Return the (x, y) coordinate for the center point of the cell that contains the specified text.  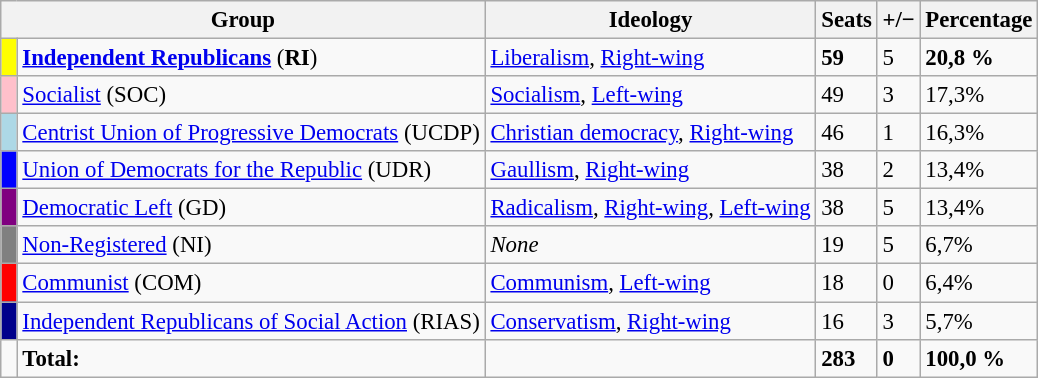
49 (846, 95)
2 (898, 170)
1 (898, 133)
Conservatism, Right-wing (650, 321)
Liberalism, Right-wing (650, 58)
Communist (COM) (251, 283)
6,4% (979, 283)
283 (846, 358)
6,7% (979, 245)
19 (846, 245)
46 (846, 133)
+/− (898, 20)
17,3% (979, 95)
Democratic Left (GD) (251, 208)
Non-Registered (NI) (251, 245)
Gaullism, Right-wing (650, 170)
Seats (846, 20)
100,0 % (979, 358)
20,8 % (979, 58)
Total: (251, 358)
Independent Republicans of Social Action (RIAS) (251, 321)
Independent Republicans (RI) (251, 58)
Centrist Union of Progressive Democrats (UCDP) (251, 133)
Communism, Left-wing (650, 283)
Socialism, Left-wing (650, 95)
Group (243, 20)
18 (846, 283)
Percentage (979, 20)
59 (846, 58)
16 (846, 321)
Christian democracy, Right-wing (650, 133)
None (650, 245)
16,3% (979, 133)
Radicalism, Right-wing, Left-wing (650, 208)
5,7% (979, 321)
Union of Democrats for the Republic (UDR) (251, 170)
Ideology (650, 20)
Socialist (SOC) (251, 95)
